Capture the cell that displays the provided text and extract its [X, Y] central coordinate. 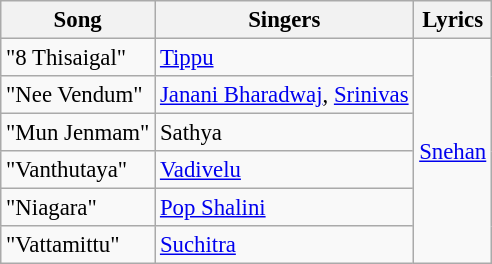
"Vattamittu" [78, 245]
Lyrics [453, 20]
"8 Thisaigal" [78, 58]
"Vanthutaya" [78, 170]
Singers [284, 20]
Vadivelu [284, 170]
Suchitra [284, 245]
Tippu [284, 58]
"Niagara" [78, 208]
Pop Shalini [284, 208]
"Nee Vendum" [78, 95]
Janani Bharadwaj, Srinivas [284, 95]
"Mun Jenmam" [78, 133]
Sathya [284, 133]
Song [78, 20]
